Search for the cell housing the specified text and yield its [x, y] center coordinate. 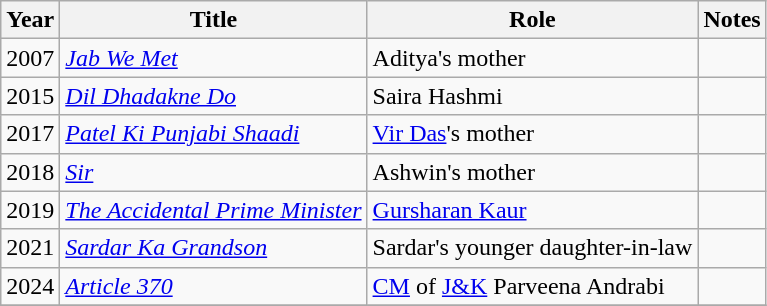
Saira Hashmi [532, 96]
Ashwin's mother [532, 172]
2017 [30, 134]
2007 [30, 58]
Article 370 [214, 286]
2018 [30, 172]
Patel Ki Punjabi Shaadi [214, 134]
2015 [30, 96]
2021 [30, 248]
Year [30, 20]
Aditya's mother [532, 58]
Gursharan Kaur [532, 210]
Dil Dhadakne Do [214, 96]
Title [214, 20]
Role [532, 20]
CM of J&K Parveena Andrabi [532, 286]
The Accidental Prime Minister [214, 210]
Vir Das's mother [532, 134]
Jab We Met [214, 58]
Notes [732, 20]
Sir [214, 172]
Sardar Ka Grandson [214, 248]
2024 [30, 286]
2019 [30, 210]
Sardar's younger daughter-in-law [532, 248]
